Return the (x, y) coordinate for the center point of the cell that contains the specified text.  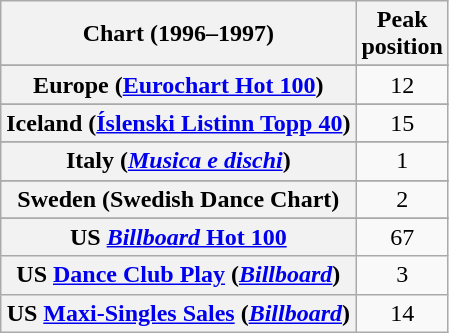
14 (402, 313)
15 (402, 123)
Italy (Musica e dischi) (178, 161)
US Billboard Hot 100 (178, 237)
Europe (Eurochart Hot 100) (178, 85)
Sweden (Swedish Dance Chart) (178, 199)
1 (402, 161)
12 (402, 85)
US Dance Club Play (Billboard) (178, 275)
3 (402, 275)
2 (402, 199)
Chart (1996–1997) (178, 34)
67 (402, 237)
Iceland (Íslenski Listinn Topp 40) (178, 123)
Peakposition (402, 34)
US Maxi-Singles Sales (Billboard) (178, 313)
